Detect which cell encompasses the target text, then output its (x, y) center coordinate. 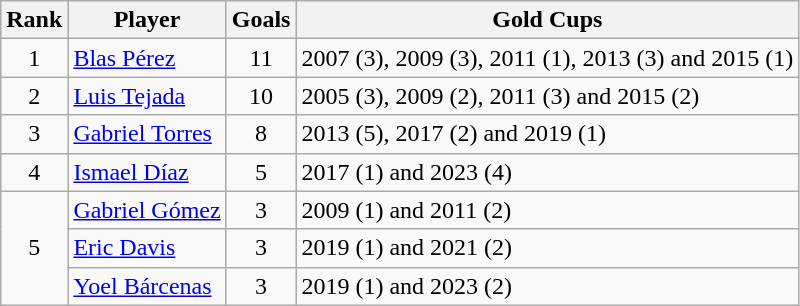
2017 (1) and 2023 (4) (548, 172)
8 (261, 134)
Luis Tejada (147, 96)
Eric Davis (147, 248)
2005 (3), 2009 (2), 2011 (3) and 2015 (2) (548, 96)
Yoel Bárcenas (147, 286)
2013 (5), 2017 (2) and 2019 (1) (548, 134)
4 (34, 172)
Player (147, 20)
2009 (1) and 2011 (2) (548, 210)
1 (34, 58)
10 (261, 96)
2007 (3), 2009 (3), 2011 (1), 2013 (3) and 2015 (1) (548, 58)
2019 (1) and 2023 (2) (548, 286)
Ismael Díaz (147, 172)
Gabriel Torres (147, 134)
Goals (261, 20)
2019 (1) and 2021 (2) (548, 248)
Gold Cups (548, 20)
11 (261, 58)
2 (34, 96)
Rank (34, 20)
Blas Pérez (147, 58)
Gabriel Gómez (147, 210)
